Return the (X, Y) coordinate for the center point of the cell that contains the specified text.  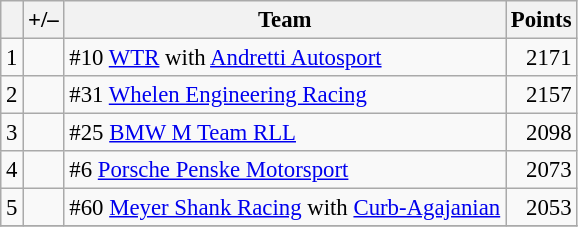
5 (12, 208)
1 (12, 58)
Team (284, 20)
4 (12, 170)
3 (12, 133)
2157 (542, 95)
2098 (542, 133)
#31 Whelen Engineering Racing (284, 95)
Points (542, 20)
2073 (542, 170)
2171 (542, 58)
2 (12, 95)
#60 Meyer Shank Racing with Curb-Agajanian (284, 208)
#6 Porsche Penske Motorsport (284, 170)
+/– (44, 20)
#10 WTR with Andretti Autosport (284, 58)
2053 (542, 208)
#25 BMW M Team RLL (284, 133)
